Capture the cell that displays the provided text and extract its (X, Y) central coordinate. 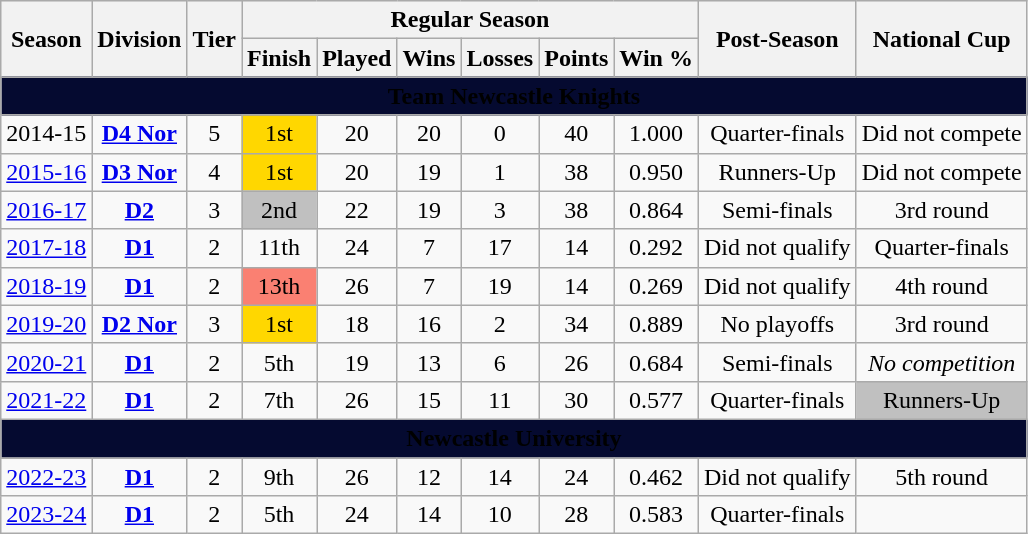
12 (429, 477)
30 (576, 400)
Played (357, 58)
0.864 (656, 210)
2019-20 (46, 324)
2016-17 (46, 210)
11 (500, 400)
0.577 (656, 400)
4th round (942, 286)
1.000 (656, 134)
4 (214, 172)
0 (500, 134)
34 (576, 324)
2017-18 (46, 248)
D3 Nor (140, 172)
Team Newcastle Knights (514, 96)
No competition (942, 362)
Wins (429, 58)
Losses (500, 58)
6 (500, 362)
Points (576, 58)
11th (280, 248)
D2 (140, 210)
16 (429, 324)
13th (280, 286)
Win % (656, 58)
Newcastle University (514, 438)
0.583 (656, 515)
13 (429, 362)
D4 Nor (140, 134)
10 (500, 515)
2021-22 (46, 400)
Regular Season (470, 20)
1 (500, 172)
5 (214, 134)
0.462 (656, 477)
Season (46, 39)
15 (429, 400)
5th round (942, 477)
2018-19 (46, 286)
Tier (214, 39)
0.950 (656, 172)
28 (576, 515)
22 (357, 210)
9th (280, 477)
Division (140, 39)
2015-16 (46, 172)
Finish (280, 58)
0.292 (656, 248)
2023-24 (46, 515)
2022-23 (46, 477)
17 (500, 248)
7th (280, 400)
Post-Season (777, 39)
2020-21 (46, 362)
0.269 (656, 286)
D2 Nor (140, 324)
National Cup (942, 39)
2014-15 (46, 134)
No playoffs (777, 324)
18 (357, 324)
2nd (280, 210)
0.684 (656, 362)
40 (576, 134)
0.889 (656, 324)
